Return [x, y] of the center of cell containing provided text 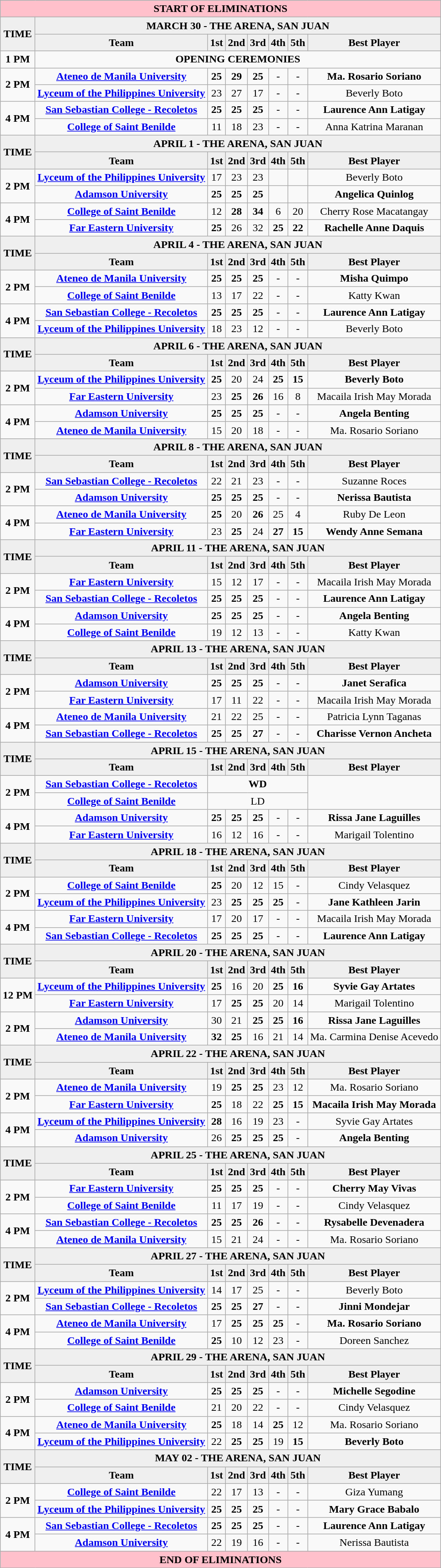
Jinni Mondejar [374, 1307]
MAY 02 - THE ARENA, SAN JUAN [238, 1458]
Patricia Lynn Taganas [374, 716]
8 [298, 396]
APRIL 1 - THE ARENA, SAN JUAN [238, 143]
Suzanne Roces [374, 480]
APRIL 20 - THE ARENA, SAN JUAN [238, 952]
Wendy Anne Semana [374, 531]
APRIL 22 - THE ARENA, SAN JUAN [238, 1054]
4 [298, 515]
Ruby De Leon [374, 515]
APRIL 18 - THE ARENA, SAN JUAN [238, 852]
Rachelle Anne Daquis [374, 228]
Anna Katrina Maranan [374, 127]
APRIL 29 - THE ARENA, SAN JUAN [238, 1357]
30 [217, 1020]
Cherry Rose Macatangay [374, 211]
Doreen Sanchez [374, 1340]
WD [258, 784]
10 [236, 1340]
APRIL 13 - THE ARENA, SAN JUAN [238, 649]
APRIL 25 - THE ARENA, SAN JUAN [238, 1155]
APRIL 8 - THE ARENA, SAN JUAN [238, 447]
12 PM [18, 995]
Rysabelle Devenadera [374, 1222]
APRIL 11 - THE ARENA, SAN JUAN [238, 548]
START OF ELIMINATIONS [220, 9]
Cherry May Vivas [374, 1189]
Janet Serafica [374, 683]
Charisse Vernon Ancheta [374, 733]
1 PM [18, 59]
Angelica Quinlog [374, 194]
APRIL 15 - THE ARENA, SAN JUAN [238, 751]
Giza Yumang [374, 1492]
6 [278, 211]
LD [258, 801]
Misha Quimpo [374, 279]
END OF ELIMINATIONS [220, 1559]
Jane Kathleen Jarin [374, 902]
34 [258, 211]
MARCH 30 - THE ARENA, SAN JUAN [238, 26]
Mary Grace Babalo [374, 1509]
Ma. Carmina Denise Acevedo [374, 1037]
29 [236, 76]
APRIL 27 - THE ARENA, SAN JUAN [238, 1256]
OPENING CEREMONIES [238, 59]
Michelle Segodine [374, 1391]
APRIL 6 - THE ARENA, SAN JUAN [238, 346]
APRIL 4 - THE ARENA, SAN JUAN [238, 245]
